Output the [X, Y] coordinate of the center of the cell containing the given text.  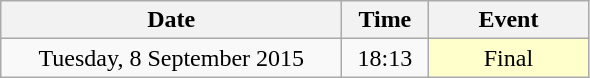
Tuesday, 8 September 2015 [172, 58]
18:13 [385, 58]
Final [508, 58]
Time [385, 20]
Event [508, 20]
Date [172, 20]
